From the cell containing the given text, extract its center point as [x, y] coordinate. 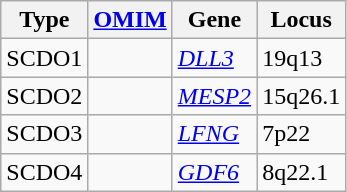
SCDO3 [44, 134]
SCDO4 [44, 172]
LFNG [214, 134]
Gene [214, 20]
Locus [302, 20]
7p22 [302, 134]
8q22.1 [302, 172]
DLL3 [214, 58]
OMIM [130, 20]
Type [44, 20]
SCDO1 [44, 58]
15q26.1 [302, 96]
GDF6 [214, 172]
SCDO2 [44, 96]
19q13 [302, 58]
MESP2 [214, 96]
